Output the (X, Y) coordinate of the center of the cell containing the given text.  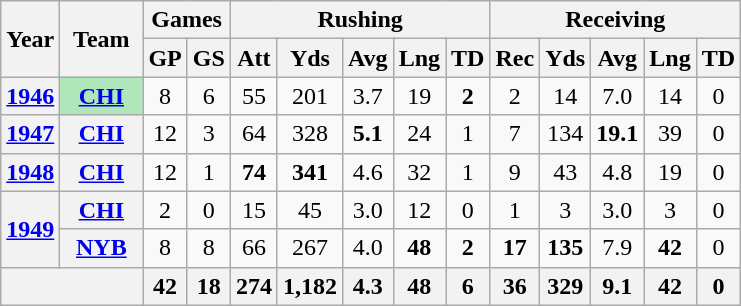
9.1 (618, 286)
18 (208, 286)
74 (254, 172)
15 (254, 210)
274 (254, 286)
64 (254, 134)
1946 (30, 96)
4.3 (368, 286)
GS (208, 58)
1948 (30, 172)
Rec (515, 58)
55 (254, 96)
7.9 (618, 248)
Team (102, 39)
Receiving (616, 20)
43 (566, 172)
4.6 (368, 172)
GP (165, 58)
36 (515, 286)
5.1 (368, 134)
19.1 (618, 134)
201 (310, 96)
134 (566, 134)
9 (515, 172)
Rushing (360, 20)
32 (419, 172)
Att (254, 58)
7 (515, 134)
329 (566, 286)
3.7 (368, 96)
NYB (102, 248)
Games (186, 20)
328 (310, 134)
24 (419, 134)
66 (254, 248)
341 (310, 172)
1,182 (310, 286)
Year (30, 39)
1949 (30, 229)
1947 (30, 134)
7.0 (618, 96)
39 (670, 134)
45 (310, 210)
4.8 (618, 172)
17 (515, 248)
135 (566, 248)
4.0 (368, 248)
267 (310, 248)
